Pinpoint the cell where the given text exists, returning its [X, Y] midpoint coordinate. 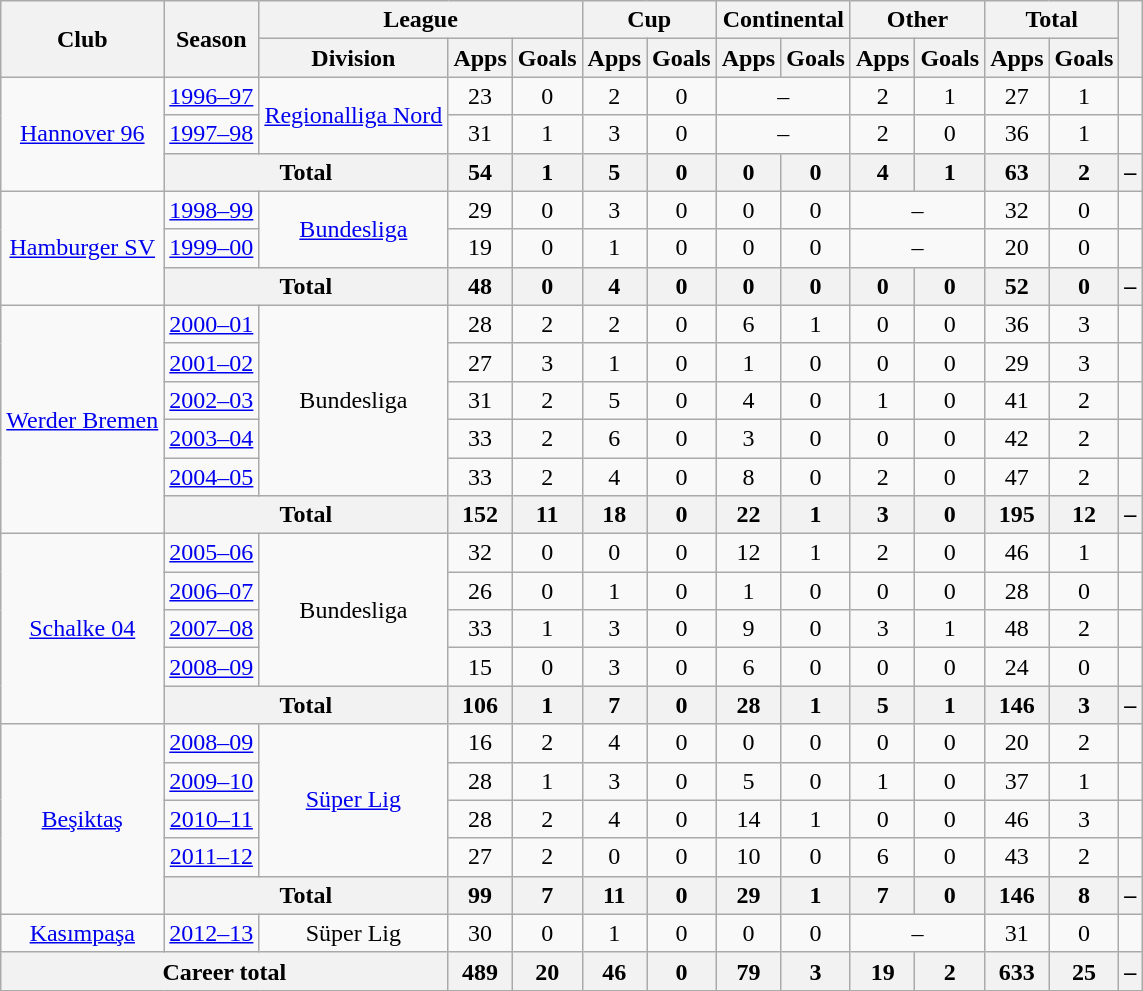
Werder Bremen [82, 419]
1999–00 [212, 248]
Kasımpaşa [82, 933]
52 [1017, 286]
Regionalliga Nord [354, 115]
2011–12 [212, 857]
9 [748, 629]
195 [1017, 515]
25 [1084, 971]
99 [480, 895]
2000–01 [212, 324]
63 [1017, 172]
489 [480, 971]
24 [1017, 667]
14 [748, 819]
633 [1017, 971]
106 [480, 705]
Career total [224, 971]
2001–02 [212, 362]
Schalke 04 [82, 629]
2012–13 [212, 933]
2004–05 [212, 477]
2007–08 [212, 629]
Club [82, 39]
Division [354, 58]
10 [748, 857]
22 [748, 515]
16 [480, 743]
42 [1017, 438]
79 [748, 971]
Hannover 96 [82, 134]
41 [1017, 400]
54 [480, 172]
30 [480, 933]
1998–99 [212, 210]
Continental [783, 20]
18 [614, 515]
23 [480, 96]
2009–10 [212, 781]
Cup [649, 20]
Season [212, 39]
47 [1017, 477]
152 [480, 515]
Hamburger SV [82, 248]
37 [1017, 781]
26 [480, 591]
1997–98 [212, 134]
2006–07 [212, 591]
Other [917, 20]
2002–03 [212, 400]
2005–06 [212, 553]
League [420, 20]
2010–11 [212, 819]
15 [480, 667]
Beşiktaş [82, 819]
1996–97 [212, 96]
2003–04 [212, 438]
43 [1017, 857]
